Output the [x, y] coordinate of the center of the cell containing the given text.  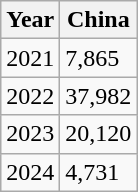
2024 [30, 172]
2023 [30, 134]
7,865 [98, 58]
Year [30, 20]
37,982 [98, 96]
2021 [30, 58]
China [98, 20]
2022 [30, 96]
20,120 [98, 134]
4,731 [98, 172]
